Find where the given text appears and provide that cell's center as (x, y) coordinate. 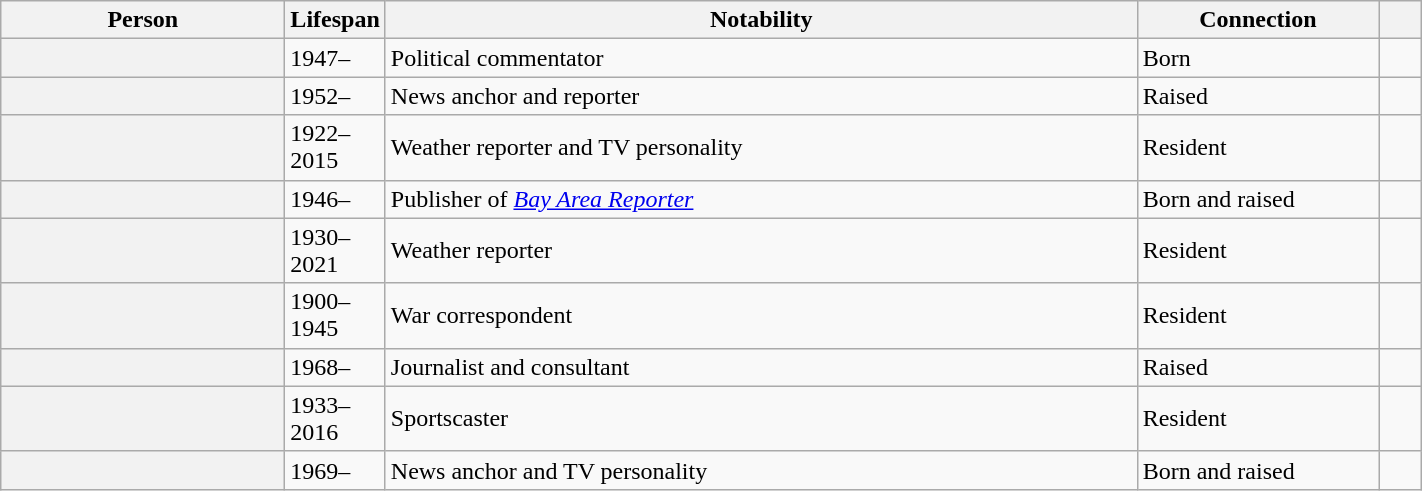
1968– (335, 367)
News anchor and TV personality (761, 470)
1947– (335, 58)
1922–2015 (335, 148)
1900–1945 (335, 316)
Journalist and consultant (761, 367)
Born (1258, 58)
Sportscaster (761, 418)
1946– (335, 199)
Publisher of Bay Area Reporter (761, 199)
Weather reporter (761, 250)
1930–2021 (335, 250)
Connection (1258, 20)
Person (143, 20)
Political commentator (761, 58)
News anchor and reporter (761, 96)
Lifespan (335, 20)
Weather reporter and TV personality (761, 148)
1952– (335, 96)
Notability (761, 20)
1933–2016 (335, 418)
1969– (335, 470)
War correspondent (761, 316)
